Determine the [X, Y] coordinate at the center of the cell enclosing the given text.  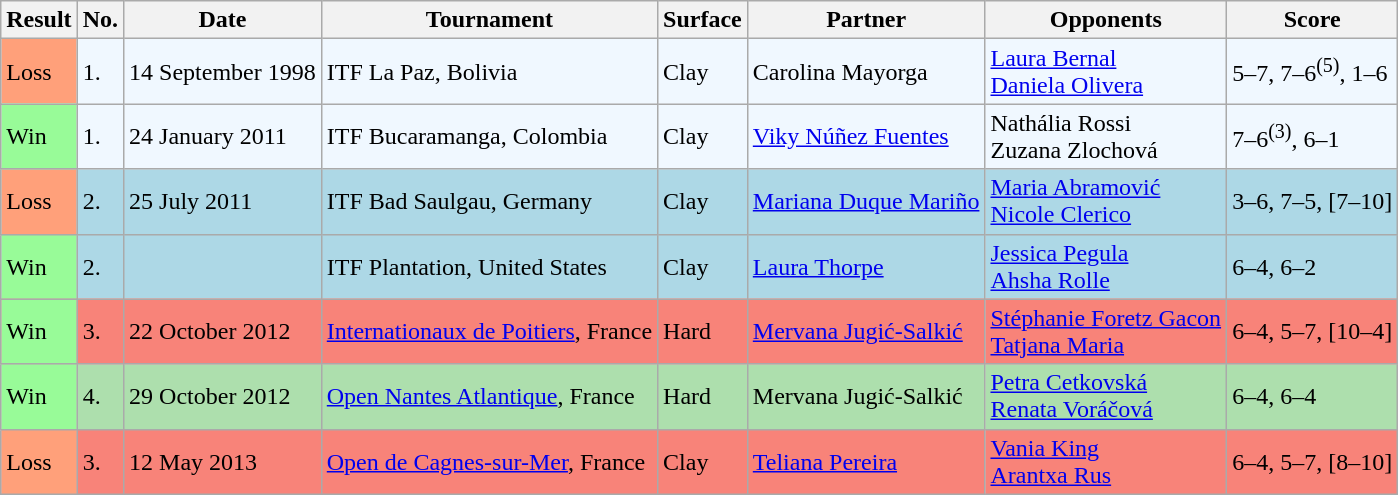
Petra Cetkovská Renata Voráčová [1106, 396]
6–4, 5–7, [8–10] [1312, 462]
Internationaux de Poitiers, France [489, 332]
Mariana Duque Mariño [866, 202]
Tournament [489, 20]
Stéphanie Foretz Gacon Tatjana Maria [1106, 332]
ITF La Paz, Bolivia [489, 72]
14 September 1998 [223, 72]
4. [100, 396]
Score [1312, 20]
Opponents [1106, 20]
ITF Plantation, United States [489, 266]
6–4, 6–2 [1312, 266]
Laura Bernal Daniela Olivera [1106, 72]
22 October 2012 [223, 332]
12 May 2013 [223, 462]
6–4, 5–7, [10–4] [1312, 332]
Surface [703, 20]
29 October 2012 [223, 396]
Maria Abramović Nicole Clerico [1106, 202]
Carolina Mayorga [866, 72]
Nathália Rossi Zuzana Zlochová [1106, 136]
24 January 2011 [223, 136]
Viky Núñez Fuentes [866, 136]
ITF Bucaramanga, Colombia [489, 136]
Laura Thorpe [866, 266]
25 July 2011 [223, 202]
5–7, 7–6(5), 1–6 [1312, 72]
Teliana Pereira [866, 462]
3–6, 7–5, [7–10] [1312, 202]
7–6(3), 6–1 [1312, 136]
Vania King Arantxa Rus [1106, 462]
Open de Cagnes-sur-Mer, France [489, 462]
Open Nantes Atlantique, France [489, 396]
6–4, 6–4 [1312, 396]
Date [223, 20]
Partner [866, 20]
No. [100, 20]
Result [39, 20]
Jessica Pegula Ahsha Rolle [1106, 266]
ITF Bad Saulgau, Germany [489, 202]
